Extract the [X, Y] coordinate from the center of the cell holding the provided text.  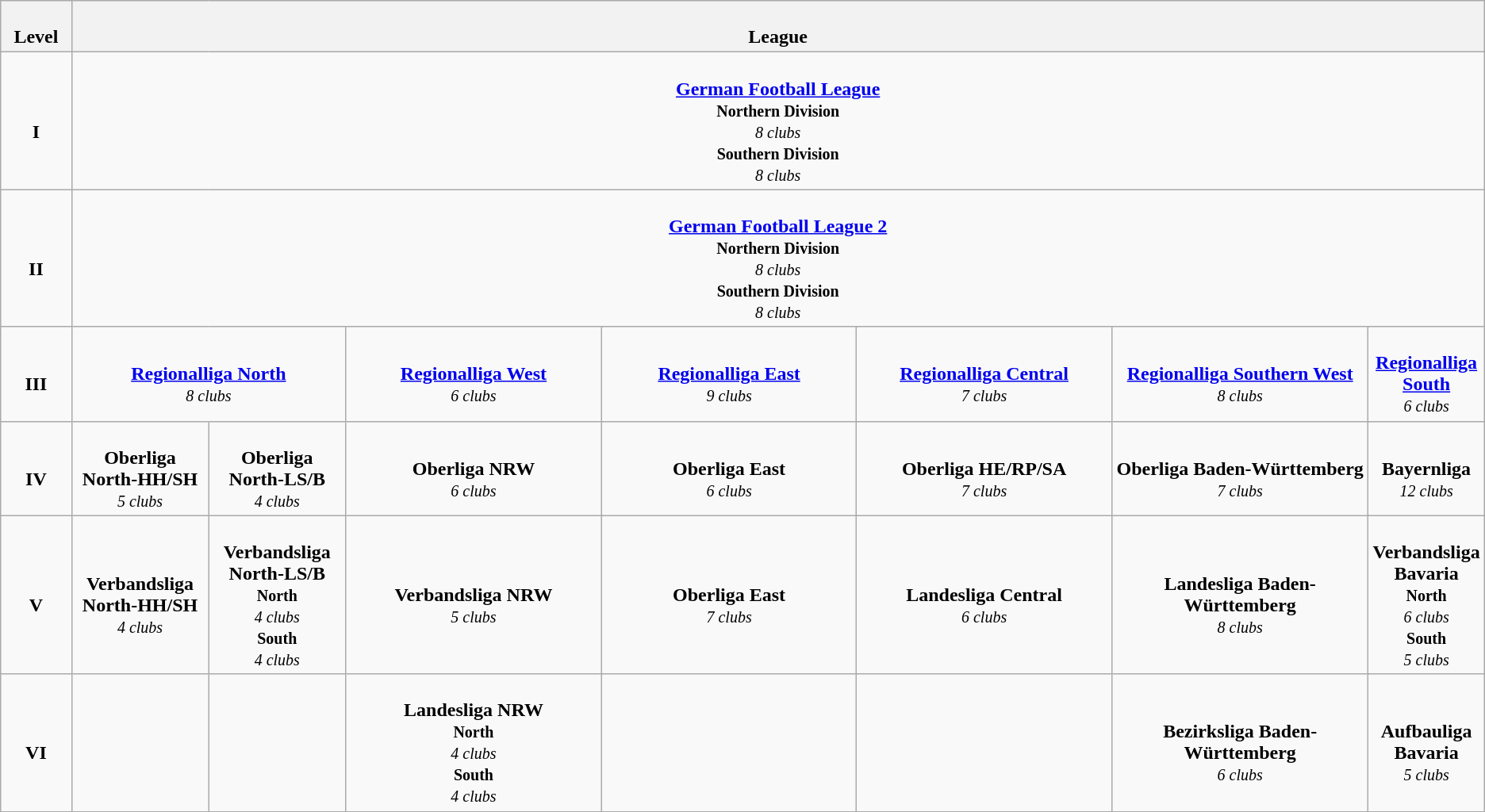
Bayernliga 12 clubs [1426, 468]
Regionalliga Southern West 8 clubs [1240, 374]
II [36, 259]
Verbandsliga North-LS/B North 4 clubs South 4 clubs [278, 595]
Oberliga North-HH/SH 5 clubs [140, 468]
Regionalliga North 8 clubs [209, 374]
Bezirksliga Baden-Württemberg 6 clubs [1240, 742]
IV [36, 468]
Regionalliga West 6 clubs [474, 374]
Oberliga North-LS/B 4 clubs [278, 468]
Oberliga East 6 clubs [729, 468]
Aufbauliga Bavaria 5 clubs [1426, 742]
V [36, 595]
Verbandsliga North-HH/SH 4 clubs [140, 595]
German Football League Northern Division 8 clubs Southern Division 8 clubs [777, 121]
VI [36, 742]
Verbandsliga Bavaria North 6 clubs South 5 clubs [1426, 595]
Level [36, 27]
Regionalliga South 6 clubs [1426, 374]
Oberliga Baden-Württemberg 7 clubs [1240, 468]
Landesliga Central 6 clubs [984, 595]
League [777, 27]
German Football League 2 Northern Division 8 clubs Southern Division 8 clubs [777, 259]
Landesliga NRW North 4 clubs South 4 clubs [474, 742]
Regionalliga Central 7 clubs [984, 374]
Oberliga NRW 6 clubs [474, 468]
Oberliga HE/RP/SA 7 clubs [984, 468]
Landesliga Baden-Württemberg 8 clubs [1240, 595]
III [36, 374]
I [36, 121]
Regionalliga East 9 clubs [729, 374]
Oberliga East 7 clubs [729, 595]
Verbandsliga NRW 5 clubs [474, 595]
